Return the (X, Y) coordinate for the center point of the cell that contains the specified text.  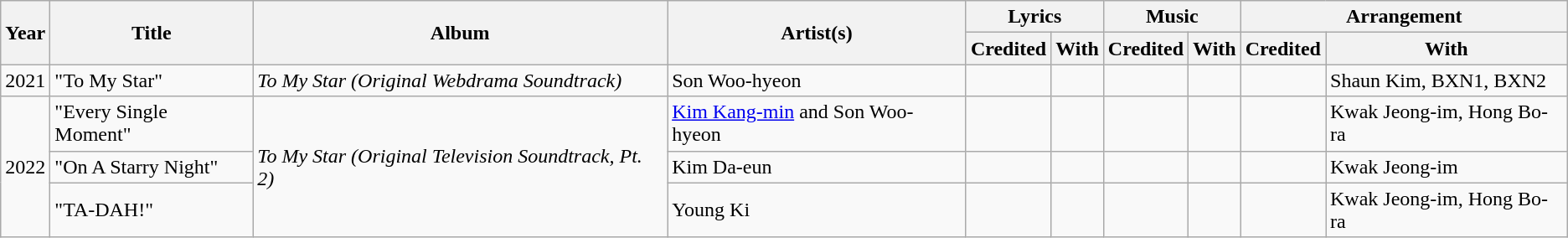
To My Star (Original Television Soundtrack, Pt. 2) (461, 167)
Music (1172, 17)
Lyrics (1034, 17)
Son Woo-hyeon (818, 80)
Shaun Kim, BXN1, BXN2 (1446, 80)
"Every Single Moment" (152, 124)
Title (152, 33)
Artist(s) (818, 33)
Young Ki (818, 210)
2022 (25, 167)
Kim Da-eun (818, 167)
Album (461, 33)
Year (25, 33)
Kwak Jeong-im (1446, 167)
Arrangement (1404, 17)
"On A Starry Night" (152, 167)
"TA-DAH!" (152, 210)
"To My Star" (152, 80)
Kim Kang-min and Son Woo-hyeon (818, 124)
2021 (25, 80)
To My Star (Original Webdrama Soundtrack) (461, 80)
